Locate the cell with the specified text and output its [X, Y] center coordinate. 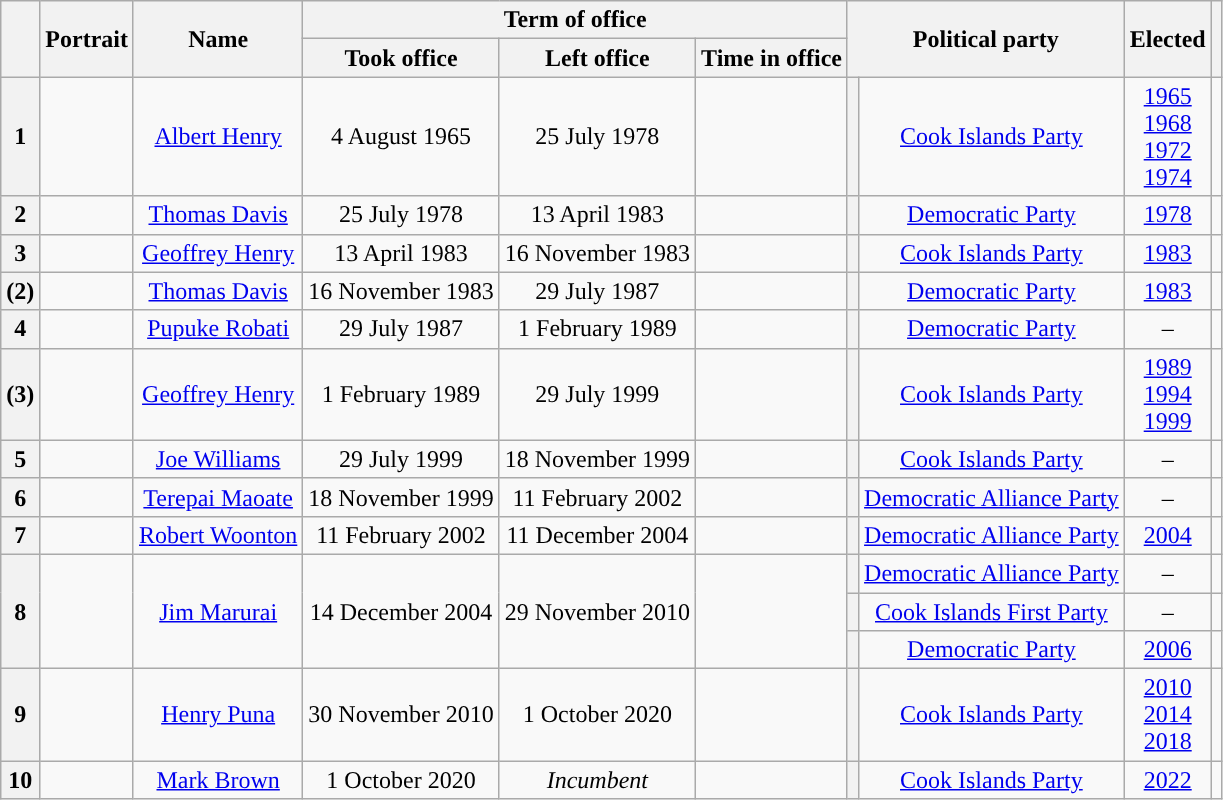
Albert Henry [218, 136]
Cook Islands First Party [992, 611]
Term of office [576, 20]
6 [20, 497]
1978 [1168, 215]
3 [20, 253]
Took office [401, 58]
5 [20, 459]
2022 [1168, 780]
Name [218, 39]
2 [20, 215]
Mark Brown [218, 780]
Political party [986, 39]
30 November 2010 [401, 715]
29 November 2010 [597, 611]
(3) [20, 394]
1 [20, 136]
Terepai Maoate [218, 497]
(2) [20, 291]
1965196819721974 [1168, 136]
Time in office [772, 58]
4 August 1965 [401, 136]
198919941999 [1168, 394]
14 December 2004 [401, 611]
10 [20, 780]
8 [20, 611]
Robert Woonton [218, 535]
4 [20, 329]
Pupuke Robati [218, 329]
7 [20, 535]
Henry Puna [218, 715]
201020142018 [1168, 715]
Jim Marurai [218, 611]
Incumbent [597, 780]
Joe Williams [218, 459]
Portrait [87, 39]
2006 [1168, 650]
9 [20, 715]
11 December 2004 [597, 535]
2004 [1168, 535]
Elected [1168, 39]
Left office [597, 58]
